Return the [x, y] coordinate for the center point of the cell that contains the specified text.  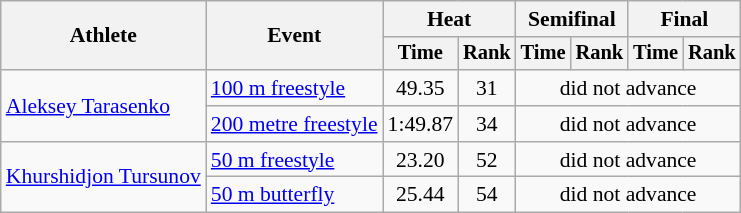
100 m freestyle [294, 88]
52 [487, 160]
49.35 [420, 88]
23.20 [420, 160]
Athlete [104, 36]
Heat [450, 19]
31 [487, 88]
1:49.87 [420, 124]
54 [487, 195]
Final [684, 19]
Event [294, 36]
25.44 [420, 195]
Aleksey Tarasenko [104, 106]
34 [487, 124]
50 m freestyle [294, 160]
Khurshidjon Tursunov [104, 178]
Semifinal [572, 19]
200 metre freestyle [294, 124]
50 m butterfly [294, 195]
